Locate the cell with the specified text and output its [X, Y] center coordinate. 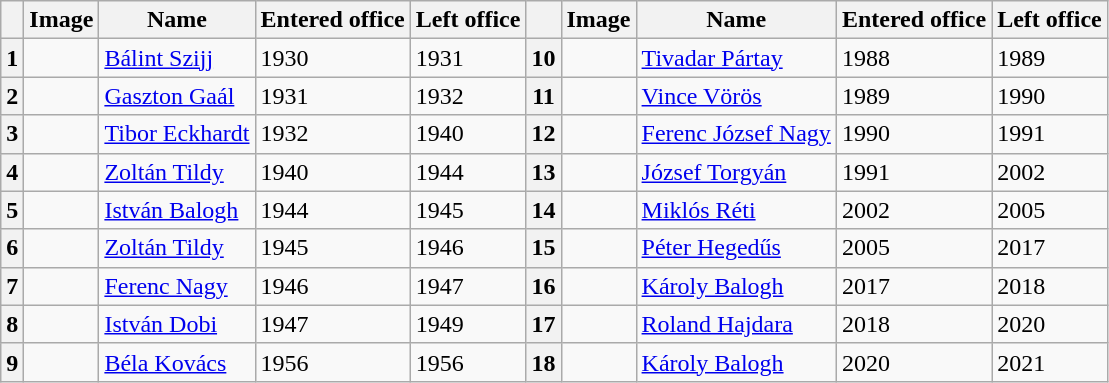
18 [544, 362]
9 [12, 362]
17 [544, 324]
5 [12, 210]
Péter Hegedűs [736, 248]
8 [12, 324]
3 [12, 134]
2021 [1050, 362]
7 [12, 286]
Gaszton Gaál [177, 96]
Ferenc Nagy [177, 286]
16 [544, 286]
11 [544, 96]
Tivadar Pártay [736, 58]
1949 [468, 324]
Bálint Szijj [177, 58]
Miklós Réti [736, 210]
6 [12, 248]
1 [12, 58]
4 [12, 172]
Béla Kovács [177, 362]
14 [544, 210]
István Balogh [177, 210]
István Dobi [177, 324]
12 [544, 134]
Vince Vörös [736, 96]
Tibor Eckhardt [177, 134]
1988 [914, 58]
2 [12, 96]
15 [544, 248]
Roland Hajdara [736, 324]
Ferenc József Nagy [736, 134]
József Torgyán [736, 172]
1930 [332, 58]
13 [544, 172]
10 [544, 58]
